Determine the [x, y] coordinate at the center of the cell enclosing the given text.  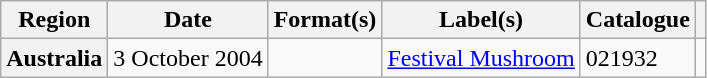
Catalogue [638, 20]
Label(s) [481, 20]
021932 [638, 58]
Date [188, 20]
3 October 2004 [188, 58]
Festival Mushroom [481, 58]
Australia [54, 58]
Format(s) [325, 20]
Region [54, 20]
